Provide the (X, Y) coordinate of the cell's center where the given text is located.  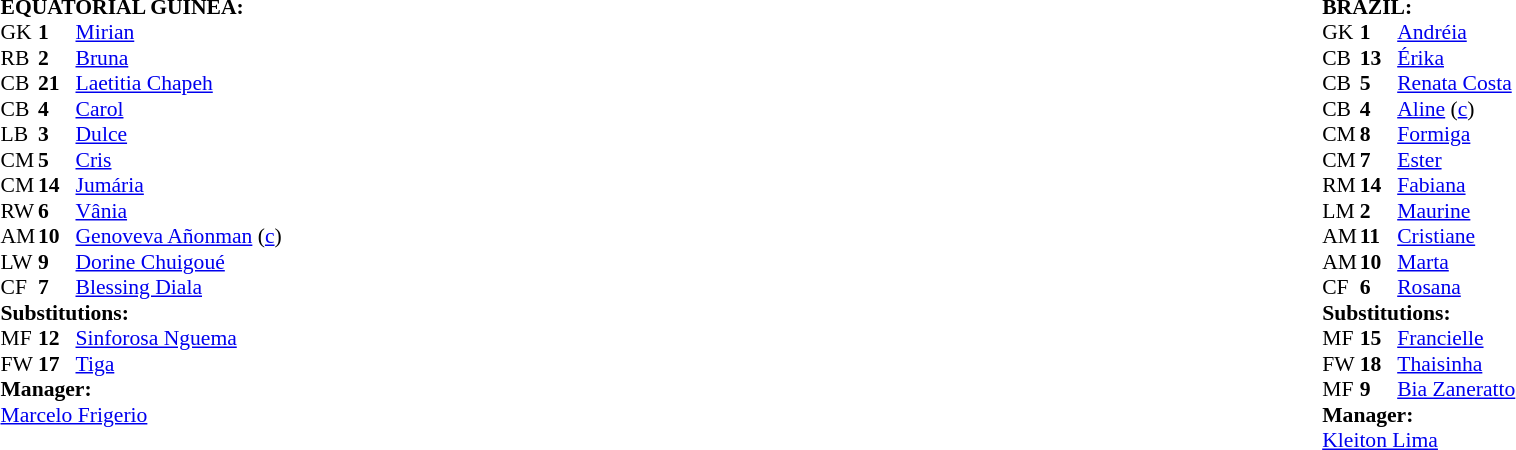
15 (1379, 339)
Tiga (179, 364)
Thaisinha (1456, 364)
8 (1379, 135)
LM (1341, 211)
Jumária (179, 185)
Bruna (179, 58)
21 (57, 83)
13 (1379, 58)
11 (1379, 237)
3 (57, 135)
Marta (1456, 262)
Dorine Chuigoué (179, 262)
Maurine (1456, 211)
12 (57, 339)
Cris (179, 160)
Sinforosa Nguema (179, 339)
Formiga (1456, 135)
Érika (1456, 58)
Fabiana (1456, 185)
LW (19, 262)
Marcelo Frigerio (140, 415)
Rosana (1456, 287)
Mirian (179, 33)
RB (19, 58)
Bia Zaneratto (1456, 389)
Vânia (179, 211)
RM (1341, 185)
Cristiane (1456, 237)
Francielle (1456, 339)
Aline (c) (1456, 109)
Renata Costa (1456, 83)
Ester (1456, 160)
18 (1379, 364)
17 (57, 364)
Blessing Diala (179, 287)
LB (19, 135)
RW (19, 211)
Dulce (179, 135)
Carol (179, 109)
Laetitia Chapeh (179, 83)
Genoveva Añonman (c) (179, 237)
Andréia (1456, 33)
